Search for the cell housing the specified text and yield its (X, Y) center coordinate. 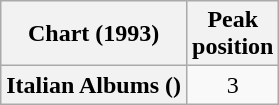
Italian Albums () (94, 85)
Peakposition (233, 34)
3 (233, 85)
Chart (1993) (94, 34)
